Capture the cell that displays the provided text and extract its (x, y) central coordinate. 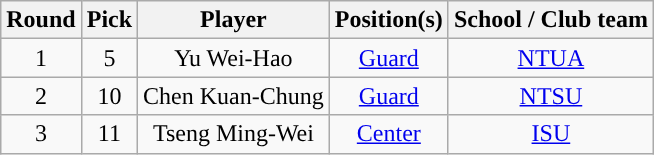
Yu Wei-Hao (234, 58)
5 (109, 58)
Chen Kuan-Chung (234, 96)
1 (41, 58)
3 (41, 134)
11 (109, 134)
2 (41, 96)
Position(s) (388, 20)
Player (234, 20)
NTSU (550, 96)
ISU (550, 134)
Tseng Ming-Wei (234, 134)
Pick (109, 20)
School / Club team (550, 20)
NTUA (550, 58)
Round (41, 20)
Center (388, 134)
10 (109, 96)
